Locate the cell with the specified text and output its [X, Y] center coordinate. 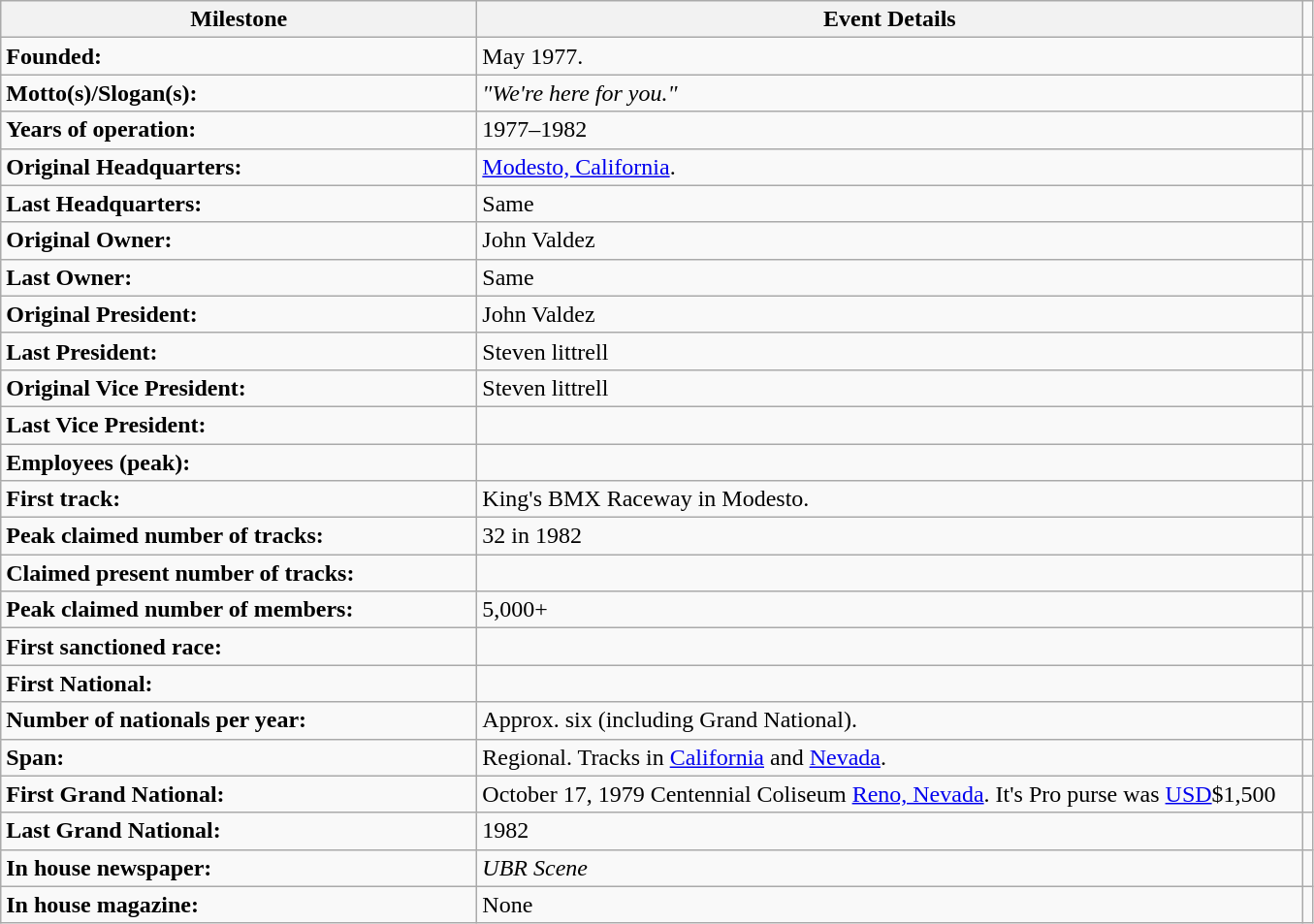
Event Details [890, 19]
In house magazine: [239, 905]
Employees (peak): [239, 462]
October 17, 1979 Centennial Coliseum Reno, Nevada. It's Pro purse was USD$1,500 [890, 794]
None [890, 905]
UBR Scene [890, 868]
Last President: [239, 351]
Last Headquarters: [239, 204]
Modesto, California. [890, 167]
Original Vice President: [239, 388]
Milestone [239, 19]
"We're here for you." [890, 93]
Original Headquarters: [239, 167]
May 1977. [890, 56]
First track: [239, 499]
Original President: [239, 314]
Number of nationals per year: [239, 720]
Motto(s)/Slogan(s): [239, 93]
King's BMX Raceway in Modesto. [890, 499]
Peak claimed number of tracks: [239, 536]
Original Owner: [239, 240]
5,000+ [890, 610]
1982 [890, 831]
Regional. Tracks in California and Nevada. [890, 757]
Last Owner: [239, 277]
Approx. six (including Grand National). [890, 720]
Peak claimed number of members: [239, 610]
Last Grand National: [239, 831]
32 in 1982 [890, 536]
Claimed present number of tracks: [239, 573]
1977–1982 [890, 130]
Founded: [239, 56]
First sanctioned race: [239, 647]
First Grand National: [239, 794]
Last Vice President: [239, 425]
Years of operation: [239, 130]
In house newspaper: [239, 868]
First National: [239, 684]
Span: [239, 757]
